Capture the cell that displays the provided text and extract its [x, y] central coordinate. 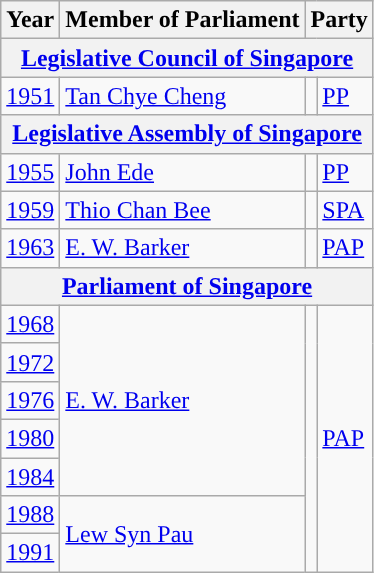
1984 [30, 477]
1968 [30, 324]
Year [30, 20]
1959 [30, 210]
John Ede [182, 172]
Parliament of Singapore [188, 286]
1991 [30, 553]
1955 [30, 172]
Party [339, 20]
Lew Syn Pau [182, 534]
SPA [346, 210]
1980 [30, 438]
1972 [30, 362]
Legislative Council of Singapore [188, 58]
1988 [30, 515]
1963 [30, 248]
1951 [30, 96]
1976 [30, 400]
Member of Parliament [182, 20]
Thio Chan Bee [182, 210]
Tan Chye Cheng [182, 96]
Legislative Assembly of Singapore [188, 134]
